Extract the (X, Y) coordinate from the center of the cell holding the provided text.  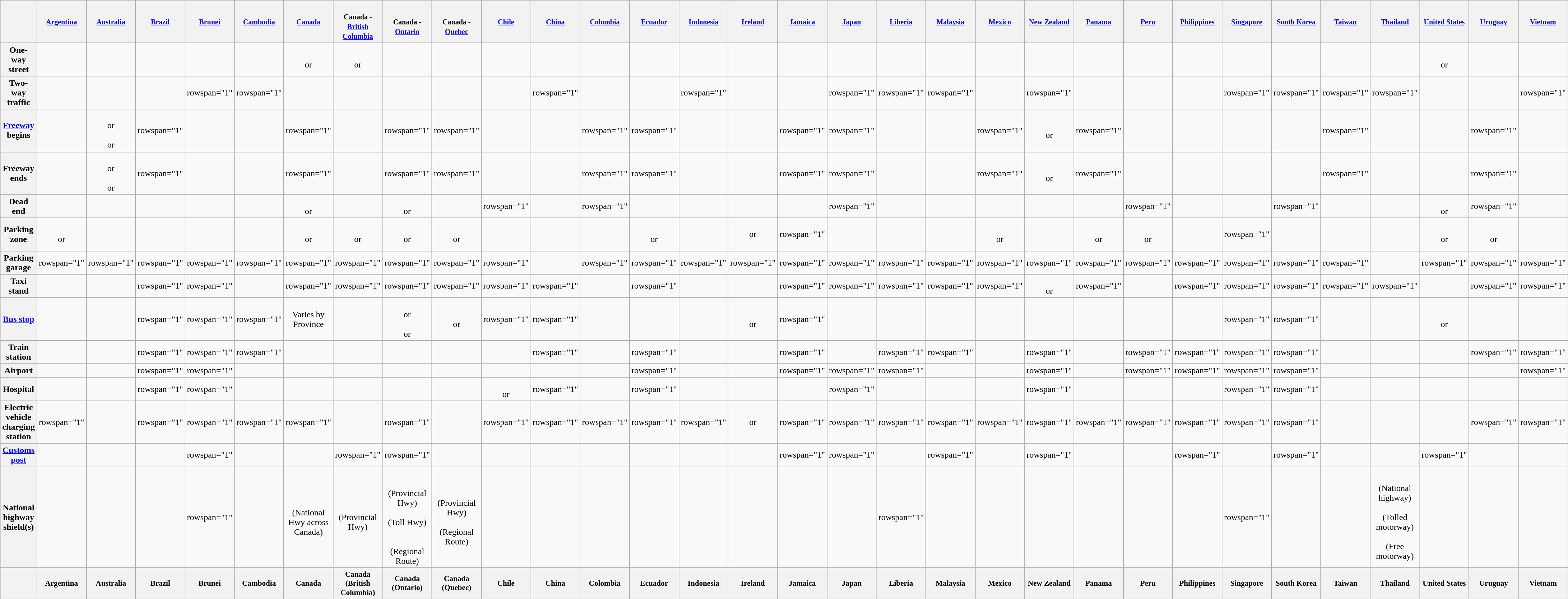
(Provincial Hwy) (358, 518)
Canada(Ontario) (407, 583)
(National highway)(Tolled motorway)(Free motorway) (1395, 518)
Nationalhighwayshield(s) (19, 518)
(National Hwy across Canada) (309, 518)
(Provincial Hwy)(Toll Hwy)(Regional Route) (407, 518)
Canada -British Columbia (358, 22)
Freeway begins (19, 131)
(Provincial Hwy)(Regional Route) (457, 518)
Dead end (19, 206)
Taxi stand (19, 286)
Customspost (19, 455)
Hospital (19, 389)
One-waystreet (19, 60)
Canada -Quebec (457, 22)
Parking zone (19, 234)
Canada(British Columbia) (358, 583)
Parking garage (19, 263)
Train station (19, 352)
Two-waytraffic (19, 93)
Canada -Ontario (407, 22)
Airport (19, 370)
Canada(Quebec) (457, 583)
Electric vehiclecharging station (19, 422)
Varies by Province (309, 319)
Bus stop (19, 319)
Freeway ends (19, 173)
